Capture the cell that displays the provided text and extract its (X, Y) central coordinate. 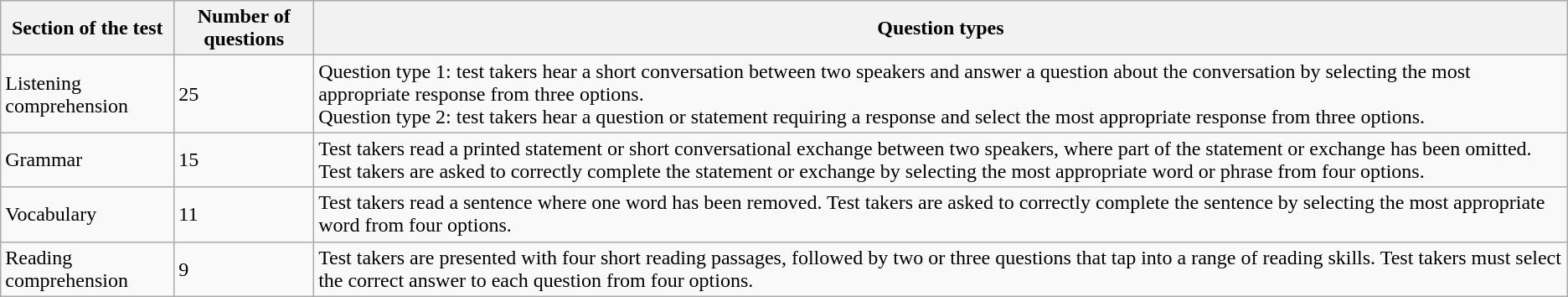
Grammar (87, 159)
11 (245, 215)
9 (245, 268)
Section of the test (87, 29)
Number of questions (245, 29)
Reading comprehension (87, 268)
25 (245, 94)
15 (245, 159)
Listening comprehension (87, 94)
Question types (941, 29)
Vocabulary (87, 215)
